Provide the [x, y] coordinate of the cell's center where the given text is located.  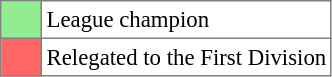
Relegated to the First Division [186, 57]
League champion [186, 20]
